Capture the cell that displays the provided text and extract its (x, y) central coordinate. 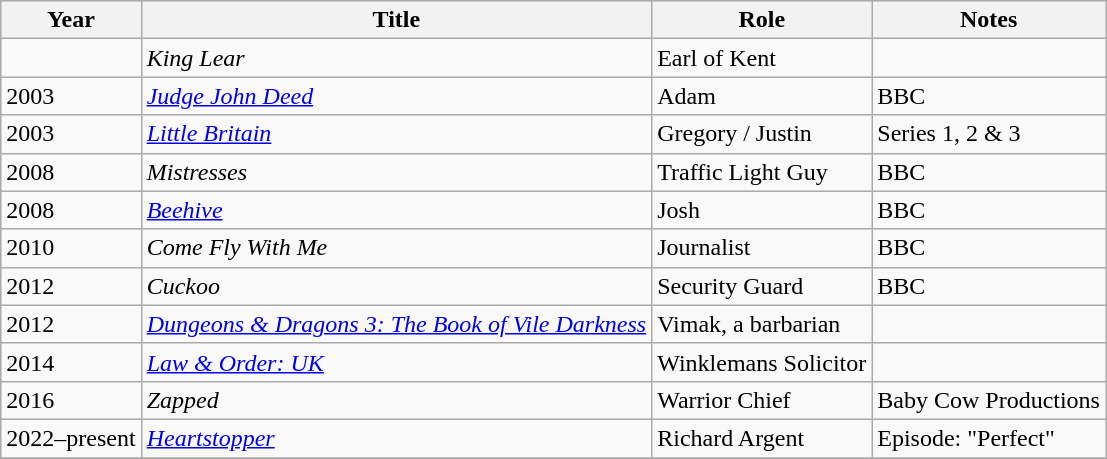
Baby Cow Productions (989, 400)
Warrior Chief (762, 400)
Richard Argent (762, 438)
Mistresses (396, 172)
Gregory / Justin (762, 134)
2016 (71, 400)
Winklemans Solicitor (762, 362)
2014 (71, 362)
Year (71, 20)
Little Britain (396, 134)
Dungeons & Dragons 3: The Book of Vile Darkness (396, 324)
2010 (71, 248)
Josh (762, 210)
Series 1, 2 & 3 (989, 134)
Beehive (396, 210)
King Lear (396, 58)
Heartstopper (396, 438)
Judge John Deed (396, 96)
Role (762, 20)
Title (396, 20)
Journalist (762, 248)
Traffic Light Guy (762, 172)
2022–present (71, 438)
Cuckoo (396, 286)
Earl of Kent (762, 58)
Come Fly With Me (396, 248)
Adam (762, 96)
Vimak, a barbarian (762, 324)
Security Guard (762, 286)
Zapped (396, 400)
Episode: "Perfect" (989, 438)
Law & Order: UK (396, 362)
Notes (989, 20)
